Capture the cell that displays the provided text and extract its (x, y) central coordinate. 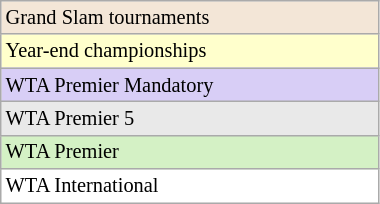
WTA International (190, 186)
WTA Premier 5 (190, 118)
Year-end championships (190, 51)
WTA Premier Mandatory (190, 85)
WTA Premier (190, 152)
Grand Slam tournaments (190, 17)
